Find where the given text appears and provide that cell's center as [X, Y] coordinate. 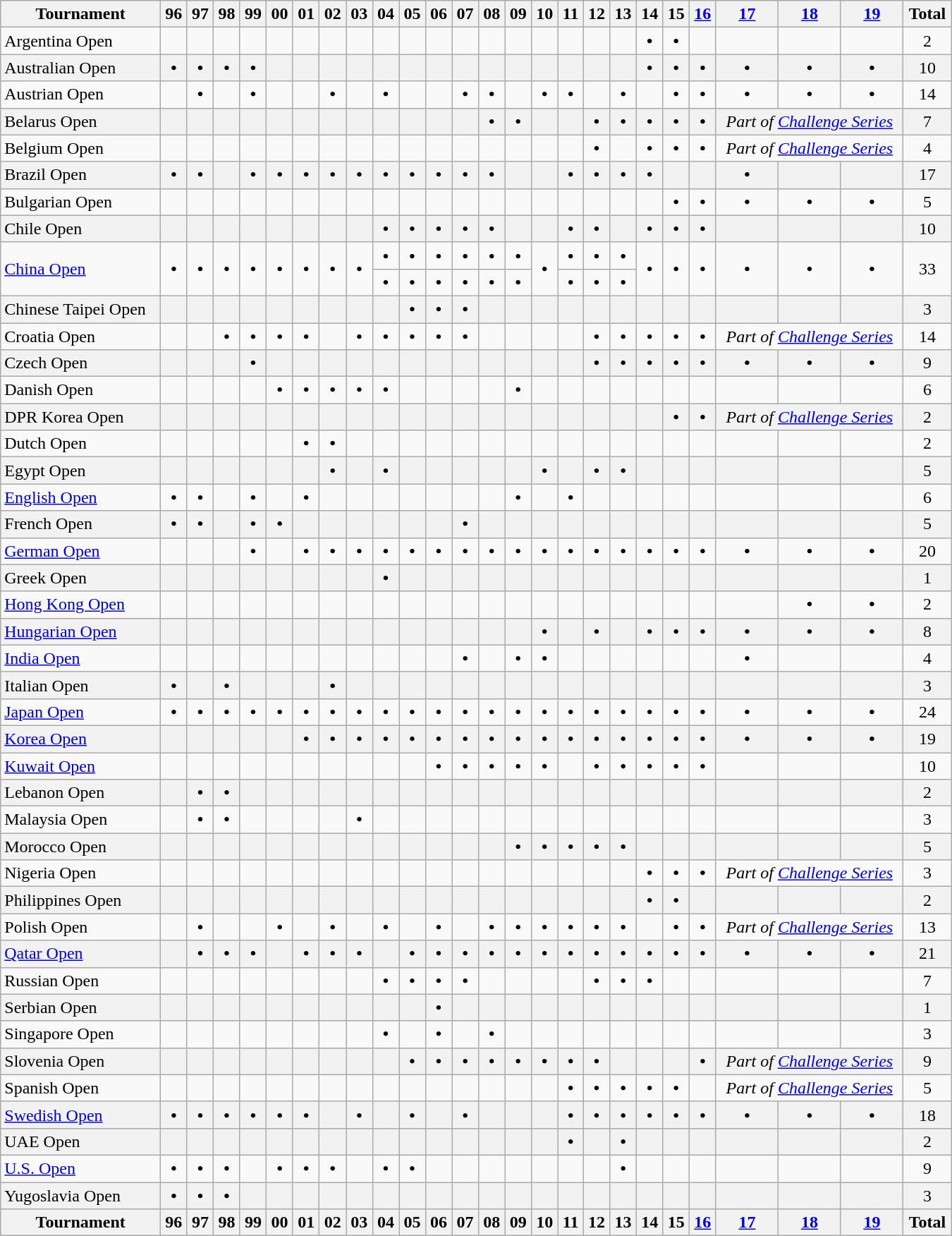
U.S. Open [80, 1168]
33 [928, 269]
Singapore Open [80, 1034]
Brazil Open [80, 175]
Hong Kong Open [80, 605]
8 [928, 631]
Swedish Open [80, 1115]
Chinese Taipei Open [80, 309]
German Open [80, 551]
DPR Korea Open [80, 417]
Egypt Open [80, 471]
Polish Open [80, 927]
Croatia Open [80, 337]
Bulgarian Open [80, 202]
Spanish Open [80, 1088]
Japan Open [80, 712]
Korea Open [80, 739]
Chile Open [80, 229]
Serbian Open [80, 1007]
24 [928, 712]
Philippines Open [80, 900]
Qatar Open [80, 954]
India Open [80, 658]
China Open [80, 269]
Lebanon Open [80, 793]
Danish Open [80, 390]
Nigeria Open [80, 873]
Morocco Open [80, 847]
English Open [80, 497]
French Open [80, 524]
Slovenia Open [80, 1061]
Austrian Open [80, 95]
Dutch Open [80, 444]
Belgium Open [80, 148]
UAE Open [80, 1141]
Italian Open [80, 685]
Australian Open [80, 68]
Argentina Open [80, 41]
Greek Open [80, 578]
Malaysia Open [80, 820]
Russian Open [80, 981]
Kuwait Open [80, 765]
Hungarian Open [80, 631]
20 [928, 551]
Yugoslavia Open [80, 1196]
Czech Open [80, 363]
Belarus Open [80, 121]
21 [928, 954]
